Scan for the cell matching the given text and deliver its [x, y] coordinate at center. 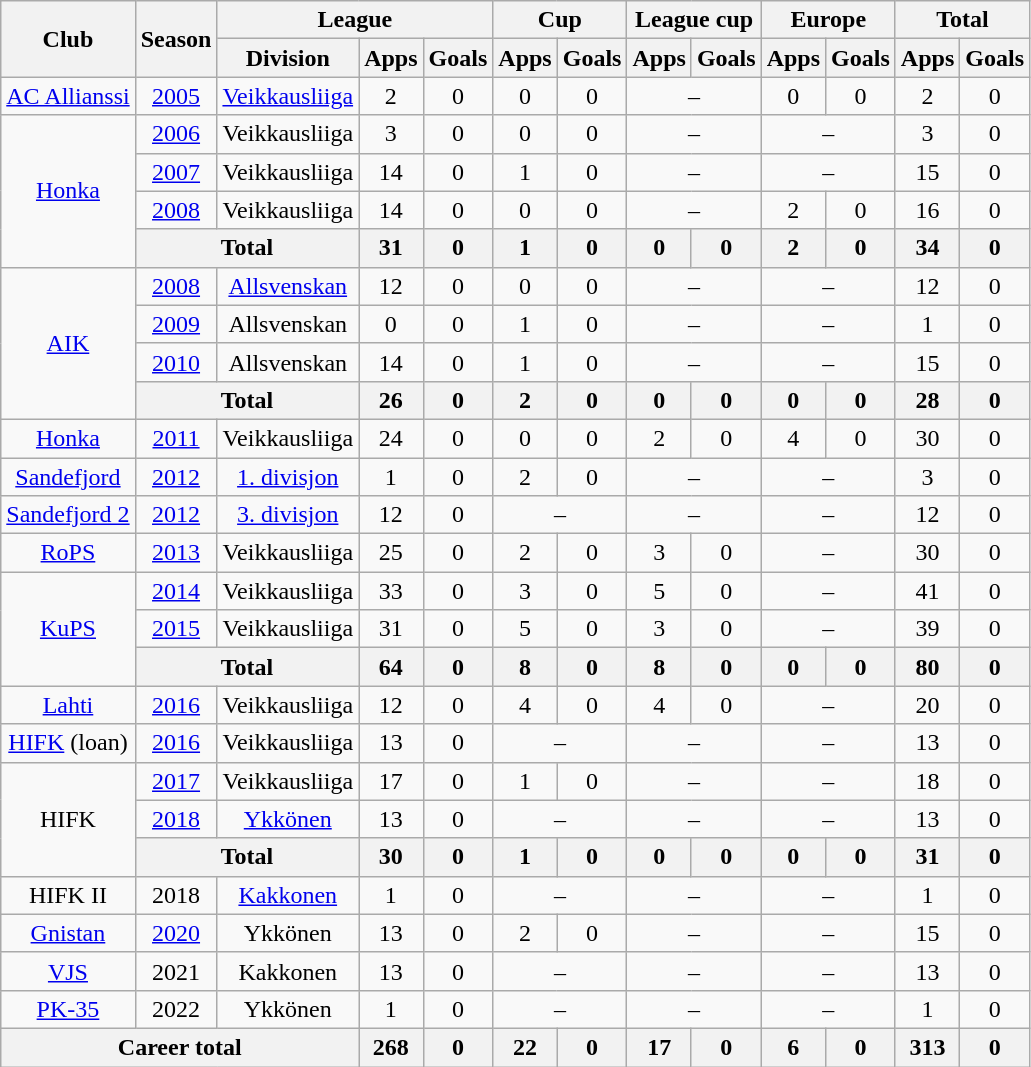
2020 [176, 933]
2015 [176, 629]
VJS [68, 971]
2021 [176, 971]
HIFK (loan) [68, 743]
Cup [560, 20]
28 [927, 400]
3. divisjon [288, 515]
20 [927, 705]
2005 [176, 96]
Europe [828, 20]
34 [927, 248]
41 [927, 591]
313 [927, 1047]
2011 [176, 438]
1. divisjon [288, 477]
Division [288, 58]
2010 [176, 362]
League [355, 20]
16 [927, 210]
Season [176, 39]
League cup [694, 20]
6 [793, 1047]
Sandefjord [68, 477]
18 [927, 781]
AIK [68, 343]
2007 [176, 172]
39 [927, 629]
Gnistan [68, 933]
RoPS [68, 553]
26 [391, 400]
Club [68, 39]
2022 [176, 1009]
22 [525, 1047]
Career total [180, 1047]
2017 [176, 781]
268 [391, 1047]
2009 [176, 324]
PK-35 [68, 1009]
AC Allianssi [68, 96]
80 [927, 667]
KuPS [68, 629]
Lahti [68, 705]
25 [391, 553]
2014 [176, 591]
2006 [176, 134]
Sandefjord 2 [68, 515]
24 [391, 438]
64 [391, 667]
HIFK II [68, 895]
HIFK [68, 819]
33 [391, 591]
2013 [176, 553]
